Determine the [x, y] coordinate at the center of the cell enclosing the given text.  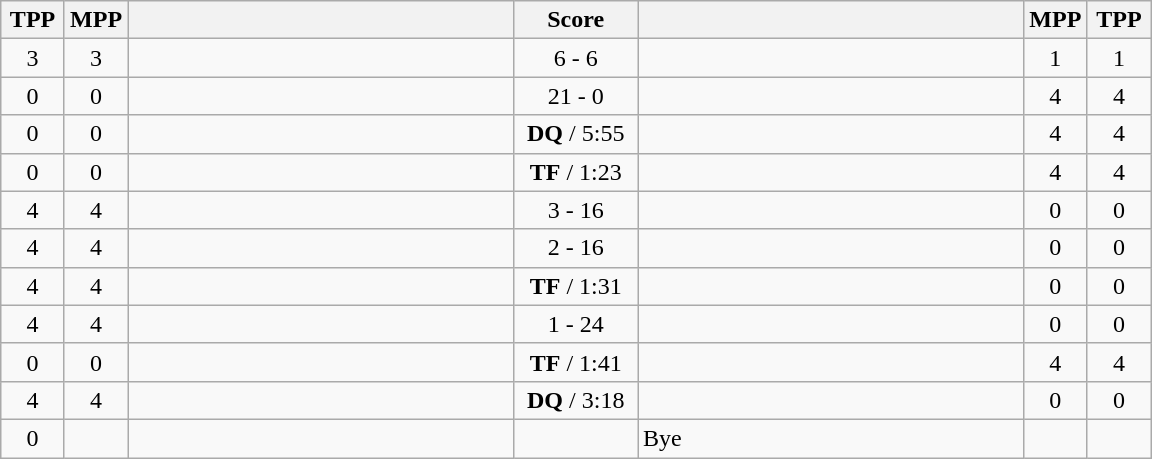
6 - 6 [576, 58]
DQ / 5:55 [576, 134]
TF / 1:23 [576, 172]
3 - 16 [576, 210]
21 - 0 [576, 96]
2 - 16 [576, 248]
TF / 1:31 [576, 286]
Bye [831, 438]
1 - 24 [576, 324]
Score [576, 20]
TF / 1:41 [576, 362]
DQ / 3:18 [576, 400]
